Capture the cell that displays the provided text and extract its [X, Y] central coordinate. 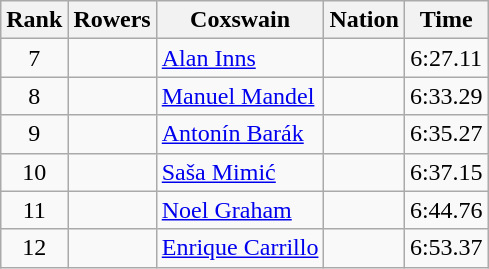
Saša Mimić [240, 172]
7 [34, 58]
6:37.15 [446, 172]
Rowers [112, 20]
Time [446, 20]
Noel Graham [240, 210]
8 [34, 96]
Manuel Mandel [240, 96]
11 [34, 210]
Rank [34, 20]
Antonín Barák [240, 134]
6:33.29 [446, 96]
10 [34, 172]
6:35.27 [446, 134]
Enrique Carrillo [240, 248]
6:44.76 [446, 210]
Nation [364, 20]
Alan Inns [240, 58]
6:53.37 [446, 248]
9 [34, 134]
12 [34, 248]
Coxswain [240, 20]
6:27.11 [446, 58]
